Output the (x, y) coordinate of the center of the cell containing the given text.  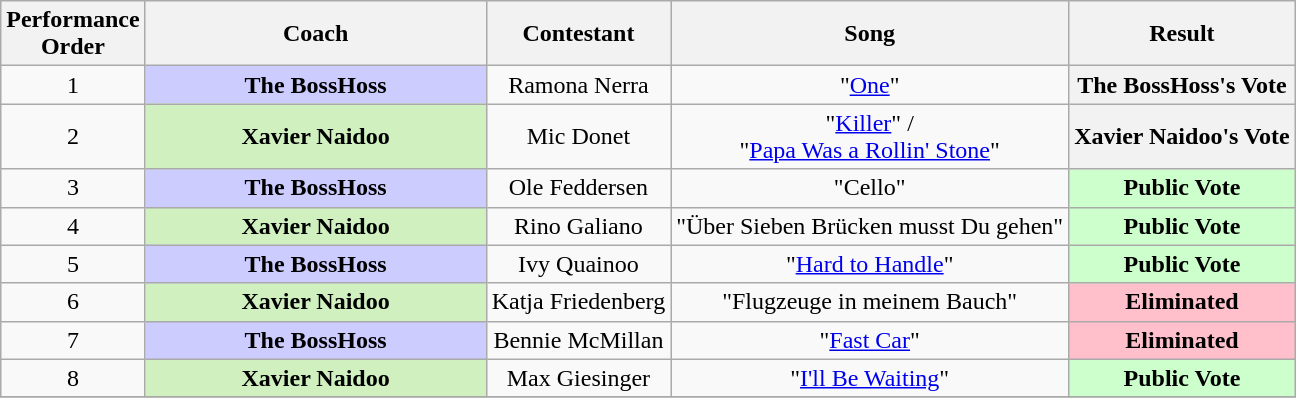
"Hard to Handle" (870, 264)
Ole Feddersen (578, 188)
Ramona Nerra (578, 85)
8 (73, 378)
"Über Sieben Brücken musst Du gehen" (870, 226)
"Cello" (870, 188)
4 (73, 226)
Max Giesinger (578, 378)
Contestant (578, 34)
7 (73, 340)
"Killer" /"Papa Was a Rollin' Stone" (870, 136)
"Flugzeuge in meinem Bauch" (870, 302)
Rino Galiano (578, 226)
Bennie McMillan (578, 340)
Mic Donet (578, 136)
1 (73, 85)
Katja Friedenberg (578, 302)
6 (73, 302)
"One" (870, 85)
"Fast Car" (870, 340)
Song (870, 34)
The BossHoss's Vote (1182, 85)
"I'll Be Waiting" (870, 378)
Result (1182, 34)
Performance Order (73, 34)
Xavier Naidoo's Vote (1182, 136)
2 (73, 136)
Coach (316, 34)
3 (73, 188)
5 (73, 264)
Ivy Quainoo (578, 264)
